Identify which cell holds the provided text, then report its [X, Y] central coordinate. 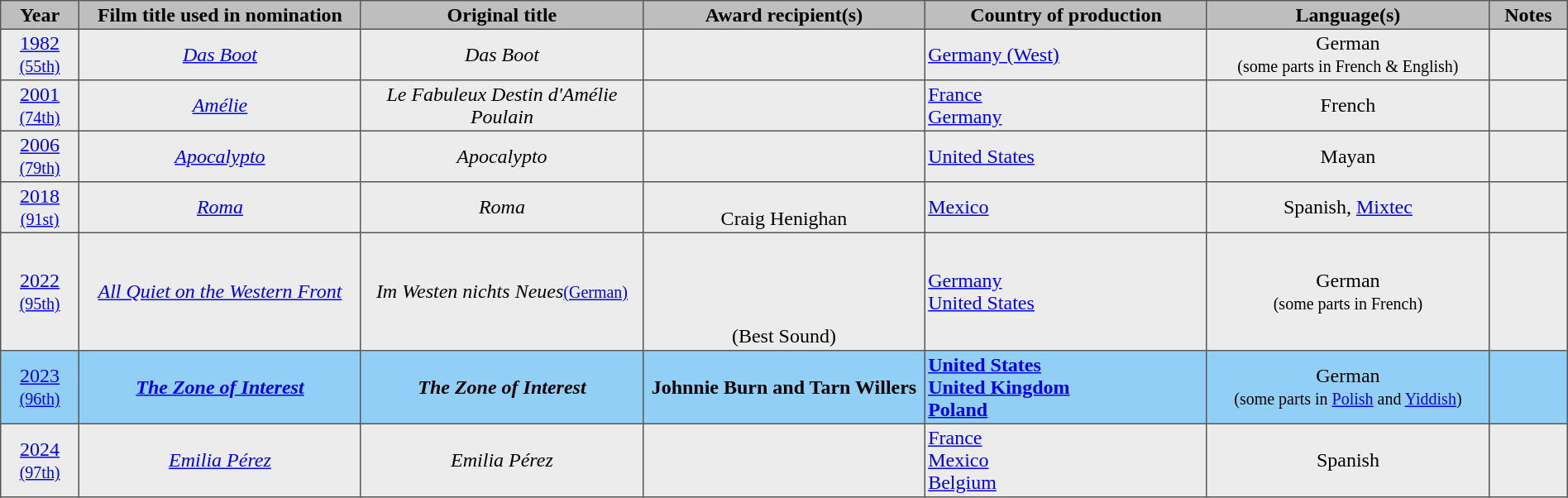
2024(97th) [40, 460]
Amélie [220, 106]
1982(55th) [40, 55]
Film title used in nomination [220, 15]
Johnnie Burn and Tarn Willers [784, 387]
Original title [501, 15]
Language(s) [1348, 15]
Mexico [1065, 208]
French [1348, 106]
2006(79th) [40, 156]
Mayan [1348, 156]
Craig Henighan [784, 208]
German (some parts in Polish and Yiddish) [1348, 387]
Spanish, Mixtec [1348, 208]
France Mexico Belgium [1065, 460]
2023(96th) [40, 387]
2001(74th) [40, 106]
Notes [1528, 15]
(Best Sound) [784, 291]
Year [40, 15]
Germany United States [1065, 291]
Germany (West) [1065, 55]
2022(95th) [40, 291]
German (some parts in French) [1348, 291]
Im Westen nichts Neues(German) [501, 291]
All Quiet on the Western Front [220, 291]
Award recipient(s) [784, 15]
United States [1065, 156]
German(some parts in French & English) [1348, 55]
Spanish [1348, 460]
Le Fabuleux Destin d'Amélie Poulain [501, 106]
France Germany [1065, 106]
Country of production [1065, 15]
2018(91st) [40, 208]
United States United Kingdom Poland [1065, 387]
